For the text-containing cell, return its midpoint in (X, Y) coordinate format. 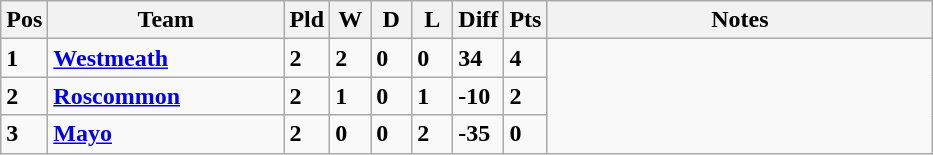
3 (24, 134)
D (392, 20)
4 (526, 58)
-10 (478, 96)
Pts (526, 20)
Roscommon (166, 96)
Pos (24, 20)
Diff (478, 20)
Notes (740, 20)
-35 (478, 134)
L (432, 20)
Mayo (166, 134)
34 (478, 58)
Pld (307, 20)
W (350, 20)
Westmeath (166, 58)
Team (166, 20)
